Search for the cell housing the specified text and yield its [X, Y] center coordinate. 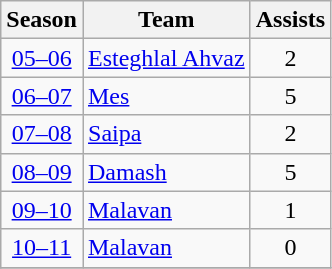
0 [290, 248]
Esteghlal Ahvaz [166, 58]
Assists [290, 20]
Season [42, 20]
Mes [166, 96]
1 [290, 210]
06–07 [42, 96]
07–08 [42, 134]
Damash [166, 172]
10–11 [42, 248]
Saipa [166, 134]
08–09 [42, 172]
09–10 [42, 210]
05–06 [42, 58]
Team [166, 20]
